Provide the (X, Y) coordinate of the cell's center where the given text is located.  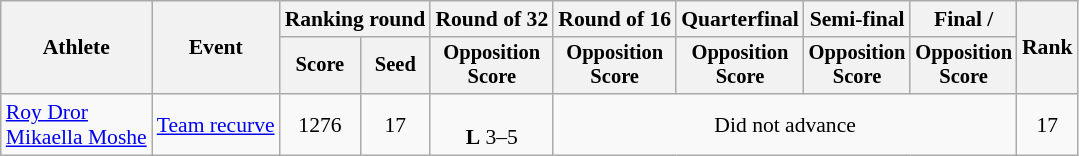
Semi-final (858, 19)
Seed (395, 66)
Event (216, 48)
Team recurve (216, 124)
L 3–5 (492, 124)
Final / (964, 19)
Round of 16 (614, 19)
Round of 32 (492, 19)
Rank (1048, 48)
1276 (320, 124)
Roy DrorMikaella Moshe (76, 124)
Did not advance (785, 124)
Ranking round (356, 19)
Athlete (76, 48)
Quarterfinal (740, 19)
Score (320, 66)
